Return the [x, y] coordinate for the center point of the cell that contains the specified text.  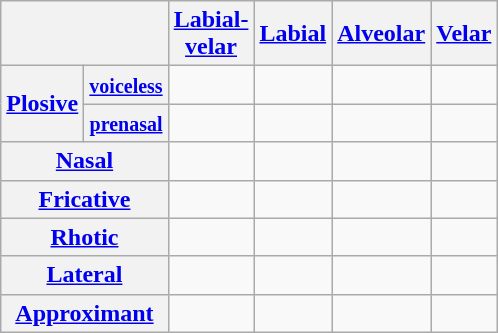
Labial-velar [211, 34]
Alveolar [382, 34]
Nasal [84, 161]
Lateral [84, 275]
Rhotic [84, 237]
prenasal [126, 123]
Velar [464, 34]
voiceless [126, 85]
Plosive [42, 104]
Fricative [84, 199]
Labial [293, 34]
Approximant [84, 313]
